Determine the (X, Y) coordinate at the center of the cell enclosing the given text.  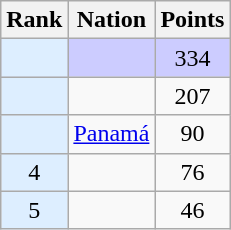
207 (192, 96)
Panamá (112, 134)
Nation (112, 20)
90 (192, 134)
5 (34, 210)
4 (34, 172)
Rank (34, 20)
46 (192, 210)
334 (192, 58)
Points (192, 20)
76 (192, 172)
